Return (X, Y) of the center of cell containing provided text 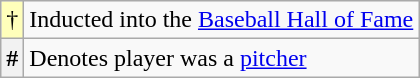
Denotes player was a pitcher (222, 58)
† (12, 20)
Inducted into the Baseball Hall of Fame (222, 20)
# (12, 58)
